Search for the cell housing the specified text and yield its (X, Y) center coordinate. 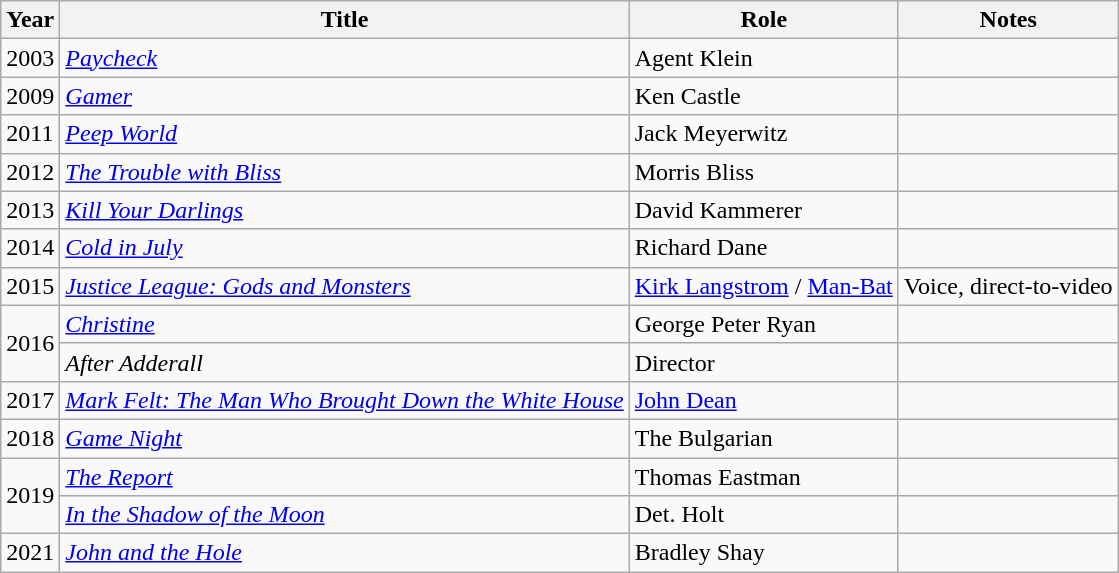
Kill Your Darlings (344, 210)
2021 (30, 553)
John Dean (764, 400)
2014 (30, 248)
John and the Hole (344, 553)
Richard Dane (764, 248)
Justice League: Gods and Monsters (344, 286)
The Trouble with Bliss (344, 172)
2003 (30, 58)
2009 (30, 96)
2013 (30, 210)
Gamer (344, 96)
In the Shadow of the Moon (344, 515)
Paycheck (344, 58)
2019 (30, 496)
Year (30, 20)
Cold in July (344, 248)
Bradley Shay (764, 553)
Role (764, 20)
2012 (30, 172)
Agent Klein (764, 58)
David Kammerer (764, 210)
2018 (30, 438)
2017 (30, 400)
Christine (344, 324)
Thomas Eastman (764, 477)
Morris Bliss (764, 172)
Jack Meyerwitz (764, 134)
2016 (30, 343)
Ken Castle (764, 96)
2015 (30, 286)
The Bulgarian (764, 438)
Director (764, 362)
Det. Holt (764, 515)
Title (344, 20)
2011 (30, 134)
Voice, direct-to-video (1008, 286)
George Peter Ryan (764, 324)
After Adderall (344, 362)
Game Night (344, 438)
Mark Felt: The Man Who Brought Down the White House (344, 400)
Peep World (344, 134)
The Report (344, 477)
Kirk Langstrom / Man-Bat (764, 286)
Notes (1008, 20)
